Provide the [X, Y] coordinate of the cell's center where the given text is located.  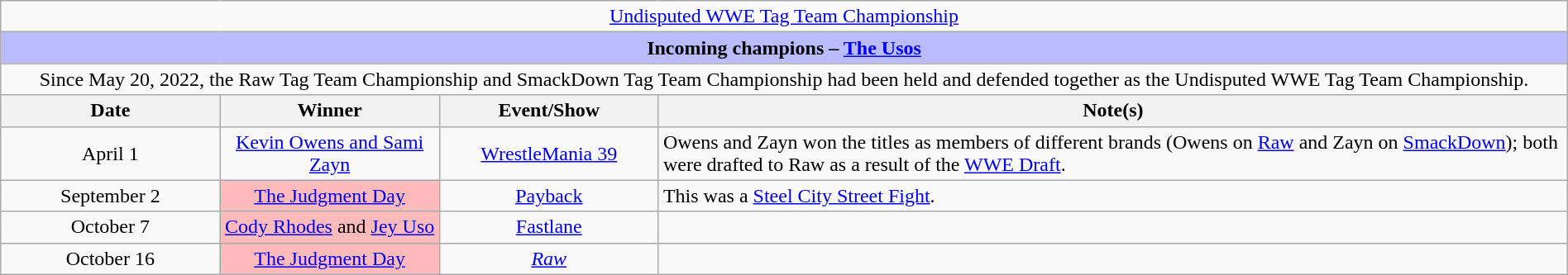
Winner [329, 111]
This was a Steel City Street Fight. [1113, 196]
Incoming champions – The Usos [784, 48]
Fastlane [549, 227]
Undisputed WWE Tag Team Championship [784, 17]
Date [111, 111]
Payback [549, 196]
October 7 [111, 227]
October 16 [111, 258]
April 1 [111, 154]
WrestleMania 39 [549, 154]
September 2 [111, 196]
Note(s) [1113, 111]
Cody Rhodes and Jey Uso [329, 227]
Event/Show [549, 111]
Kevin Owens and Sami Zayn [329, 154]
Raw [549, 258]
